For the text-containing cell, return its midpoint in (X, Y) coordinate format. 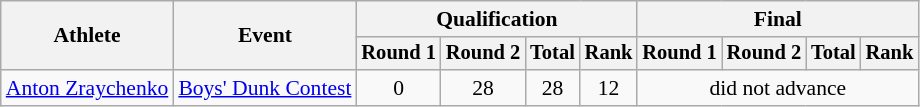
Anton Zraychenko (88, 88)
Athlete (88, 36)
Event (264, 36)
did not advance (778, 88)
12 (609, 88)
Boys' Dunk Contest (264, 88)
Final (778, 19)
Qualification (496, 19)
0 (398, 88)
